Return the (x, y) coordinate for the center point of the cell that contains the specified text.  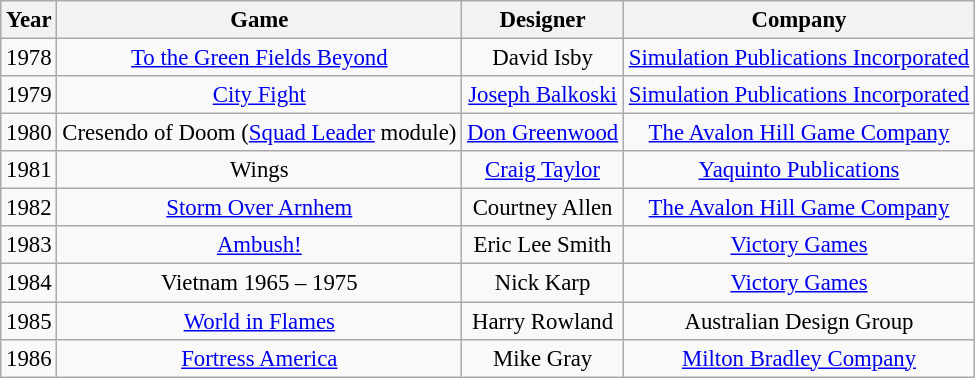
Game (260, 20)
City Fight (260, 95)
Company (798, 20)
1986 (29, 358)
Designer (543, 20)
Eric Lee Smith (543, 245)
Don Greenwood (543, 133)
Harry Rowland (543, 321)
Nick Karp (543, 283)
1982 (29, 208)
1984 (29, 283)
Ambush! (260, 245)
To the Green Fields Beyond (260, 58)
Wings (260, 170)
1985 (29, 321)
David Isby (543, 58)
Craig Taylor (543, 170)
World in Flames (260, 321)
Cresendo of Doom (Squad Leader module) (260, 133)
Year (29, 20)
Mike Gray (543, 358)
1978 (29, 58)
Vietnam 1965 – 1975 (260, 283)
Storm Over Arnhem (260, 208)
1981 (29, 170)
Australian Design Group (798, 321)
1980 (29, 133)
Joseph Balkoski (543, 95)
Courtney Allen (543, 208)
Fortress America (260, 358)
Milton Bradley Company (798, 358)
Yaquinto Publications (798, 170)
1979 (29, 95)
1983 (29, 245)
